Detect which cell encompasses the target text, then output its [X, Y] center coordinate. 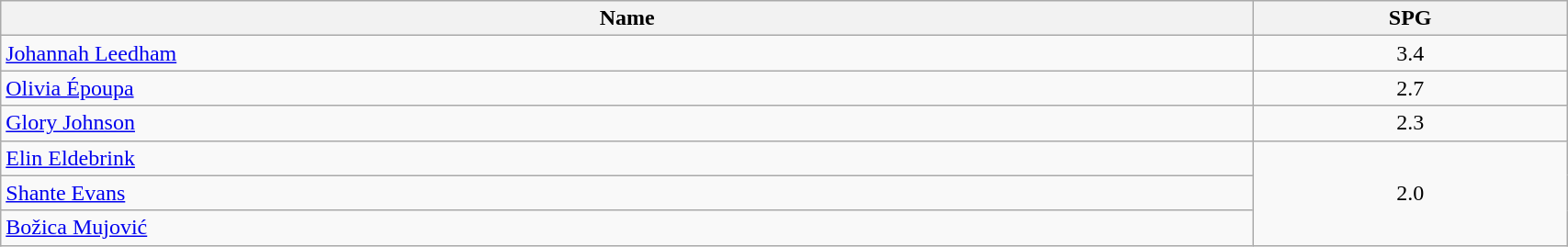
Elin Eldebrink [627, 158]
SPG [1411, 18]
Shante Evans [627, 193]
Name [627, 18]
Božica Mujović [627, 228]
Glory Johnson [627, 123]
Johannah Leedham [627, 53]
2.7 [1411, 88]
Olivia Époupa [627, 88]
2.3 [1411, 123]
2.0 [1411, 193]
3.4 [1411, 53]
